Capture the cell that displays the provided text and extract its [X, Y] central coordinate. 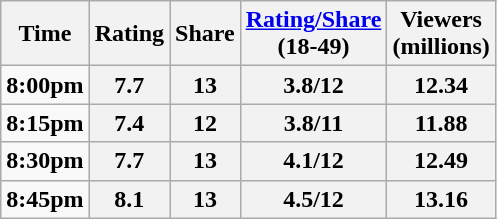
4.1/12 [314, 161]
Rating/Share(18-49) [314, 34]
12.34 [441, 85]
8:00pm [45, 85]
Share [206, 34]
3.8/12 [314, 85]
8:30pm [45, 161]
Rating [129, 34]
8:15pm [45, 123]
4.5/12 [314, 199]
8.1 [129, 199]
7.4 [129, 123]
Time [45, 34]
13.16 [441, 199]
12 [206, 123]
Viewers(millions) [441, 34]
11.88 [441, 123]
8:45pm [45, 199]
12.49 [441, 161]
3.8/11 [314, 123]
